Detect which cell encompasses the target text, then output its [X, Y] center coordinate. 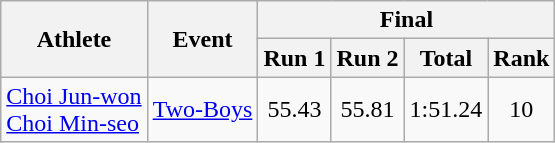
Two-Boys [202, 110]
1:51.24 [446, 110]
Total [446, 58]
Run 1 [294, 58]
55.43 [294, 110]
Final [406, 20]
55.81 [368, 110]
10 [522, 110]
Rank [522, 58]
Choi Jun-wonChoi Min-seo [74, 110]
Athlete [74, 39]
Run 2 [368, 58]
Event [202, 39]
